Provide the (x, y) coordinate of the cell's center where the given text is located.  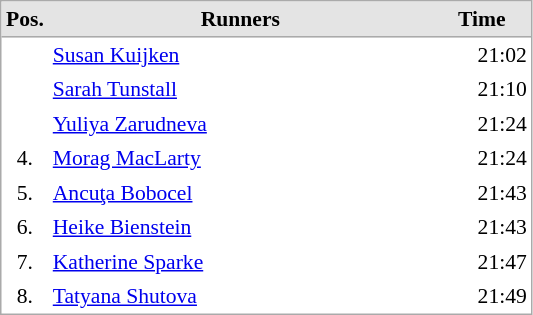
4. (26, 158)
21:02 (482, 55)
Pos. (26, 20)
Katherine Sparke (240, 261)
7. (26, 261)
8. (26, 296)
5. (26, 193)
Tatyana Shutova (240, 296)
6. (26, 227)
Morag MacLarty (240, 158)
Ancuţa Bobocel (240, 193)
Sarah Tunstall (240, 89)
Heike Bienstein (240, 227)
Susan Kuijken (240, 55)
Yuliya Zarudneva (240, 123)
21:49 (482, 296)
Runners (240, 20)
21:47 (482, 261)
Time (482, 20)
21:10 (482, 89)
